For the text-containing cell, return its midpoint in (X, Y) coordinate format. 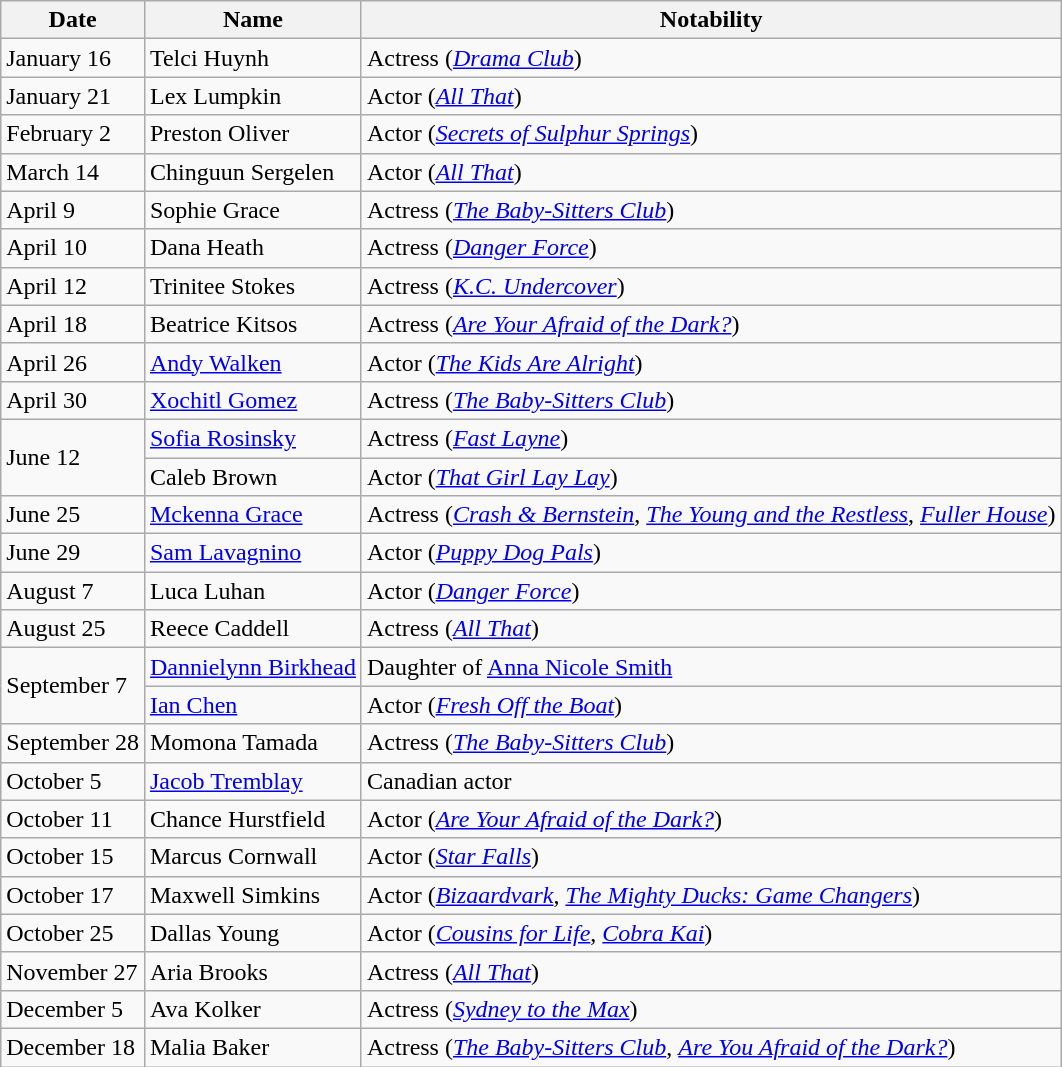
Actress (Fast Layne) (710, 438)
Actress (K.C. Undercover) (710, 286)
Actor (Cousins for Life, Cobra Kai) (710, 933)
Sophie Grace (252, 210)
Actress (Are Your Afraid of the Dark?) (710, 324)
Actress (Danger Force) (710, 248)
August 7 (73, 591)
October 5 (73, 781)
Chance Hurstfield (252, 819)
Actress (The Baby-Sitters Club, Are You Afraid of the Dark?) (710, 1047)
Caleb Brown (252, 477)
Sofia Rosinsky (252, 438)
Reece Caddell (252, 629)
December 18 (73, 1047)
April 9 (73, 210)
Name (252, 20)
Actor (Puppy Dog Pals) (710, 553)
Ian Chen (252, 705)
Actor (That Girl Lay Lay) (710, 477)
Notability (710, 20)
Xochitl Gomez (252, 400)
Canadian actor (710, 781)
Momona Tamada (252, 743)
Actor (Bizaardvark, The Mighty Ducks: Game Changers) (710, 895)
April 30 (73, 400)
October 25 (73, 933)
October 17 (73, 895)
Andy Walken (252, 362)
Malia Baker (252, 1047)
October 15 (73, 857)
Ava Kolker (252, 1009)
Actor (Star Falls) (710, 857)
June 25 (73, 515)
April 10 (73, 248)
Lex Lumpkin (252, 96)
Actress (Drama Club) (710, 58)
January 16 (73, 58)
Actress (Sydney to the Max) (710, 1009)
Sam Lavagnino (252, 553)
April 18 (73, 324)
Actress (Crash & Bernstein, The Young and the Restless, Fuller House) (710, 515)
Actor (Danger Force) (710, 591)
Actor (Fresh Off the Boat) (710, 705)
Chinguun Sergelen (252, 172)
April 12 (73, 286)
Preston Oliver (252, 134)
December 5 (73, 1009)
Actor (Are Your Afraid of the Dark?) (710, 819)
Telci Huynh (252, 58)
March 14 (73, 172)
Beatrice Kitsos (252, 324)
Marcus Cornwall (252, 857)
Maxwell Simkins (252, 895)
November 27 (73, 971)
Mckenna Grace (252, 515)
Trinitee Stokes (252, 286)
Dallas Young (252, 933)
Dana Heath (252, 248)
Daughter of Anna Nicole Smith (710, 667)
Aria Brooks (252, 971)
September 7 (73, 686)
January 21 (73, 96)
June 12 (73, 457)
October 11 (73, 819)
Actor (Secrets of Sulphur Springs) (710, 134)
April 26 (73, 362)
February 2 (73, 134)
Actor (The Kids Are Alright) (710, 362)
Jacob Tremblay (252, 781)
June 29 (73, 553)
Luca Luhan (252, 591)
Dannielynn Birkhead (252, 667)
Date (73, 20)
August 25 (73, 629)
September 28 (73, 743)
